Output the [X, Y] coordinate of the center of the cell containing the given text.  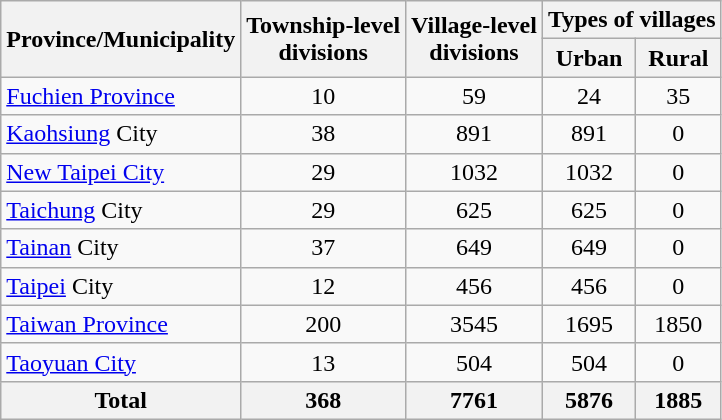
59 [474, 96]
5876 [588, 400]
Taipei City [121, 286]
Fuchien Province [121, 96]
38 [324, 134]
Urban [588, 58]
13 [324, 362]
Types of villages [632, 20]
10 [324, 96]
7761 [474, 400]
Village-leveldivisions [474, 39]
Tainan City [121, 248]
3545 [474, 324]
Kaohsiung City [121, 134]
35 [678, 96]
Rural [678, 58]
1695 [588, 324]
Total [121, 400]
1850 [678, 324]
24 [588, 96]
Township-leveldivisions [324, 39]
Taoyuan City [121, 362]
New Taipei City [121, 172]
37 [324, 248]
Taiwan Province [121, 324]
368 [324, 400]
200 [324, 324]
Province/Municipality [121, 39]
1885 [678, 400]
12 [324, 286]
Taichung City [121, 210]
